From the cell containing the given text, extract its center point as (X, Y) coordinate. 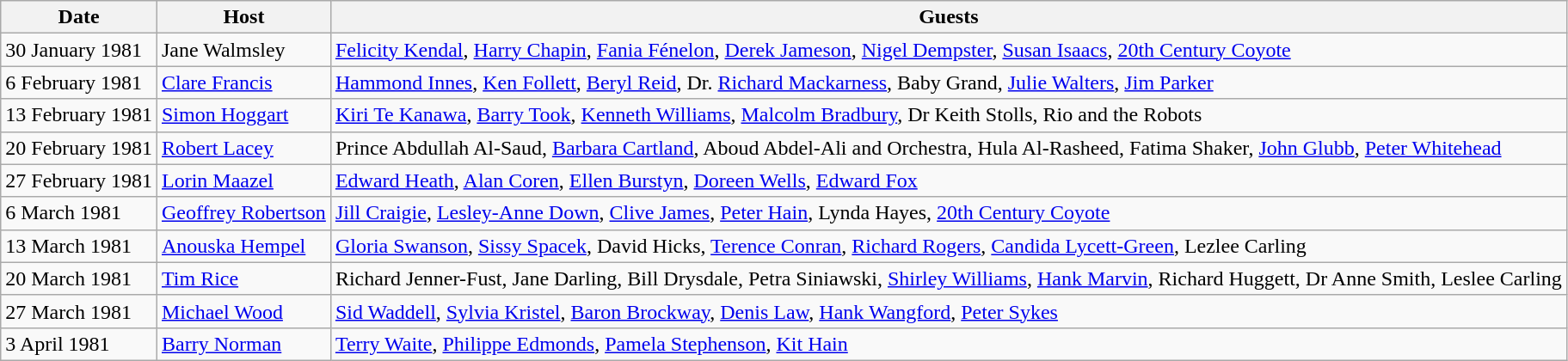
Felicity Kendal, Harry Chapin, Fania Fénelon, Derek Jameson, Nigel Dempster, Susan Isaacs, 20th Century Coyote (948, 50)
Barry Norman (243, 344)
Sid Waddell, Sylvia Kristel, Baron Brockway, Denis Law, Hank Wangford, Peter Sykes (948, 311)
Edward Heath, Alan Coren, Ellen Burstyn, Doreen Wells, Edward Fox (948, 180)
30 January 1981 (79, 50)
Clare Francis (243, 83)
Tim Rice (243, 278)
Hammond Innes, Ken Follett, Beryl Reid, Dr. Richard Mackarness, Baby Grand, Julie Walters, Jim Parker (948, 83)
Kiri Te Kanawa, Barry Took, Kenneth Williams, Malcolm Bradbury, Dr Keith Stolls, Rio and the Robots (948, 115)
13 March 1981 (79, 246)
3 April 1981 (79, 344)
Anouska Hempel (243, 246)
Guests (948, 17)
Gloria Swanson, Sissy Spacek, David Hicks, Terence Conran, Richard Rogers, Candida Lycett-Green, Lezlee Carling (948, 246)
27 February 1981 (79, 180)
Jill Craigie, Lesley-Anne Down, Clive James, Peter Hain, Lynda Hayes, 20th Century Coyote (948, 213)
13 February 1981 (79, 115)
Lorin Maazel (243, 180)
27 March 1981 (79, 311)
Robert Lacey (243, 148)
Date (79, 17)
Michael Wood (243, 311)
Geoffrey Robertson (243, 213)
Host (243, 17)
6 March 1981 (79, 213)
Prince Abdullah Al-Saud, Barbara Cartland, Aboud Abdel-Ali and Orchestra, Hula Al-Rasheed, Fatima Shaker, John Glubb, Peter Whitehead (948, 148)
Richard Jenner-Fust, Jane Darling, Bill Drysdale, Petra Siniawski, Shirley Williams, Hank Marvin, Richard Huggett, Dr Anne Smith, Leslee Carling (948, 278)
20 March 1981 (79, 278)
Simon Hoggart (243, 115)
6 February 1981 (79, 83)
Jane Walmsley (243, 50)
20 February 1981 (79, 148)
Terry Waite, Philippe Edmonds, Pamela Stephenson, Kit Hain (948, 344)
